Locate the cell with the specified text and output its [x, y] center coordinate. 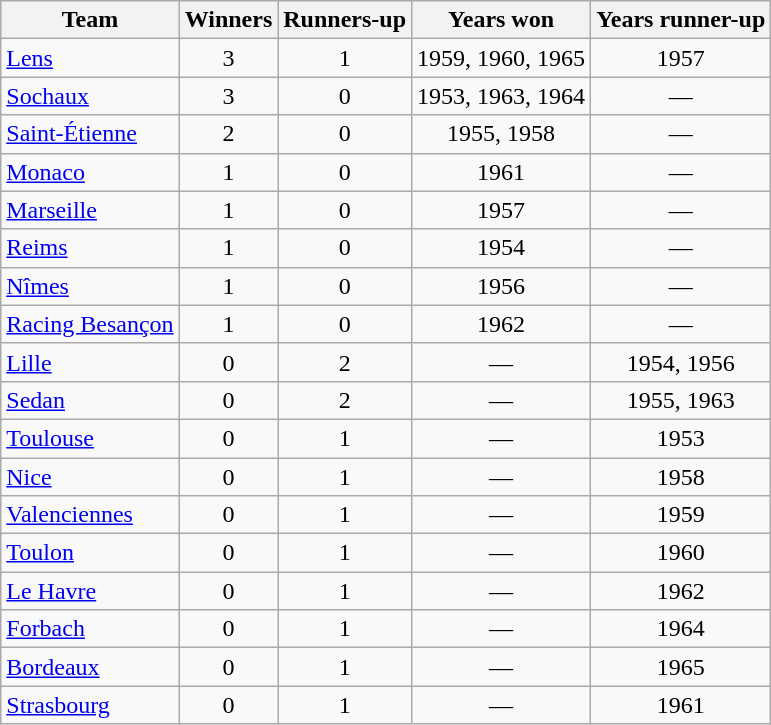
1953, 1963, 1964 [502, 96]
1959, 1960, 1965 [502, 58]
Reims [90, 248]
Saint-Étienne [90, 134]
1953 [681, 438]
1954, 1956 [681, 362]
Lens [90, 58]
Years runner-up [681, 20]
Nîmes [90, 286]
Bordeaux [90, 667]
Team [90, 20]
Monaco [90, 172]
Le Havre [90, 591]
1959 [681, 515]
Sedan [90, 400]
1960 [681, 553]
1958 [681, 477]
Winners [228, 20]
Toulon [90, 553]
Nice [90, 477]
Runners-up [345, 20]
1955, 1963 [681, 400]
Years won [502, 20]
Sochaux [90, 96]
Valenciennes [90, 515]
1956 [502, 286]
1964 [681, 629]
Forbach [90, 629]
Toulouse [90, 438]
Marseille [90, 210]
1965 [681, 667]
1955, 1958 [502, 134]
Racing Besançon [90, 324]
Strasbourg [90, 705]
Lille [90, 362]
1954 [502, 248]
